Capture the cell that displays the provided text and extract its (X, Y) central coordinate. 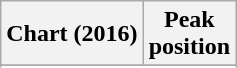
Chart (2016) (72, 34)
Peak position (189, 34)
